Provide the (X, Y) coordinate of the cell's center where the given text is located.  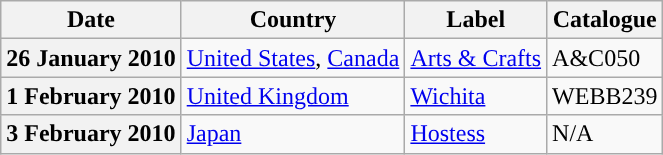
A&C050 (605, 58)
N/A (605, 134)
Country (293, 20)
Arts & Crafts (476, 58)
Wichita (476, 96)
3 February 2010 (91, 134)
1 February 2010 (91, 96)
Date (91, 20)
WEBB239 (605, 96)
United Kingdom (293, 96)
Label (476, 20)
26 January 2010 (91, 58)
United States, Canada (293, 58)
Japan (293, 134)
Catalogue (605, 20)
Hostess (476, 134)
